Pinpoint the cell where the given text exists, returning its (x, y) midpoint coordinate. 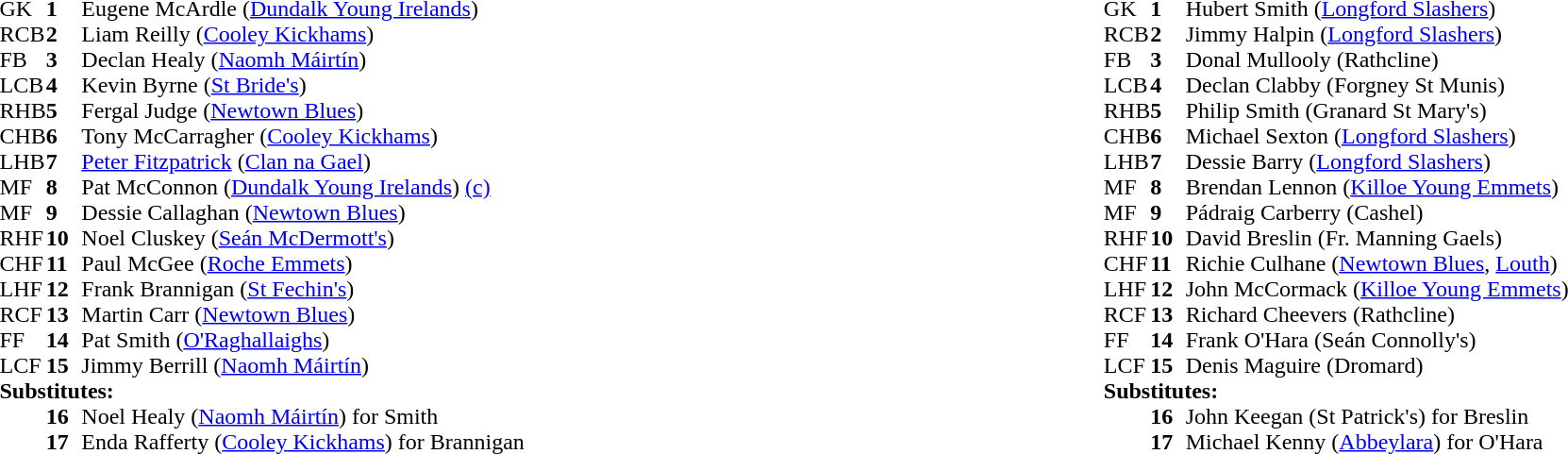
Dessie Callaghan (Newtown Blues) (302, 213)
Martin Carr (Newtown Blues) (302, 315)
Frank Brannigan (St Fechin's) (302, 289)
Pat McConnon (Dundalk Young Irelands) (c) (302, 187)
Paul McGee (Roche Emmets) (302, 264)
Tony McCarragher (Cooley Kickhams) (302, 136)
Pat Smith (O'Raghallaighs) (302, 340)
Fergal Judge (Newtown Blues) (302, 111)
Jimmy Berrill (Naomh Máirtín) (302, 366)
Enda Rafferty (Cooley Kickhams) for Brannigan (302, 442)
Liam Reilly (Cooley Kickhams) (302, 34)
Kevin Byrne (St Bride's) (302, 85)
Substitutes: (262, 391)
Peter Fitzpatrick (Clan na Gael) (302, 162)
Noel Cluskey (Seán McDermott's) (302, 238)
Noel Healy (Naomh Máirtín) for Smith (302, 417)
Declan Healy (Naomh Máirtín) (302, 60)
